Extract the (X, Y) coordinate from the center of the cell holding the provided text.  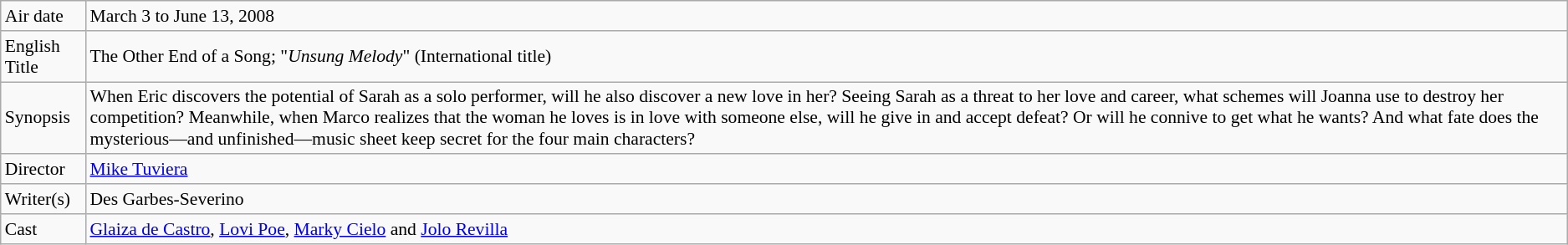
Des Garbes-Severino (826, 199)
English Title (43, 57)
Writer(s) (43, 199)
Director (43, 170)
Air date (43, 16)
The Other End of a Song; "Unsung Melody" (International title) (826, 57)
Cast (43, 229)
Synopsis (43, 119)
Glaiza de Castro, Lovi Poe, Marky Cielo and Jolo Revilla (826, 229)
March 3 to June 13, 2008 (826, 16)
Mike Tuviera (826, 170)
